Extract the (x, y) coordinate from the center of the cell holding the provided text.  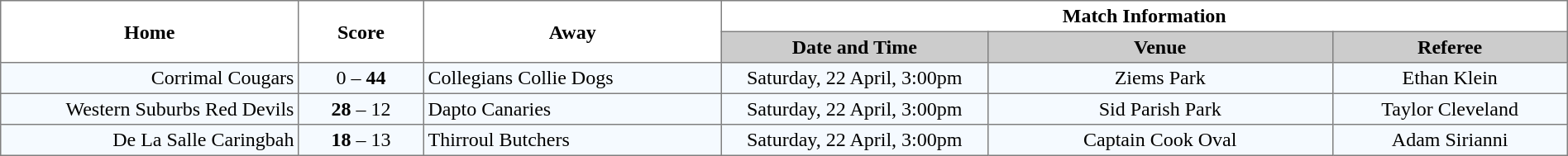
Referee (1450, 47)
Away (572, 31)
28 – 12 (361, 109)
Taylor Cleveland (1450, 109)
Date and Time (854, 47)
Captain Cook Oval (1159, 140)
Dapto Canaries (572, 109)
Score (361, 31)
Home (150, 31)
Corrimal Cougars (150, 78)
Sid Parish Park (1159, 109)
Western Suburbs Red Devils (150, 109)
De La Salle Caringbah (150, 140)
0 – 44 (361, 78)
Match Information (1145, 17)
Venue (1159, 47)
Adam Sirianni (1450, 140)
Thirroul Butchers (572, 140)
Ziems Park (1159, 78)
Collegians Collie Dogs (572, 78)
Ethan Klein (1450, 78)
18 – 13 (361, 140)
